Provide the [X, Y] coordinate of the cell's center where the given text is located.  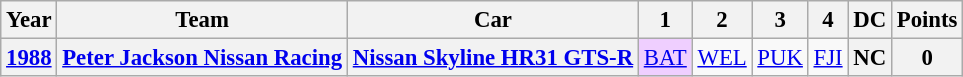
FJI [828, 58]
1 [665, 20]
1988 [29, 58]
WEL [722, 58]
PUK [780, 58]
DC [870, 20]
Team [202, 20]
Peter Jackson Nissan Racing [202, 58]
0 [926, 58]
4 [828, 20]
Car [492, 20]
BAT [665, 58]
3 [780, 20]
2 [722, 20]
NC [870, 58]
Points [926, 20]
Year [29, 20]
Nissan Skyline HR31 GTS-R [492, 58]
